Identify which cell holds the provided text, then report its (x, y) central coordinate. 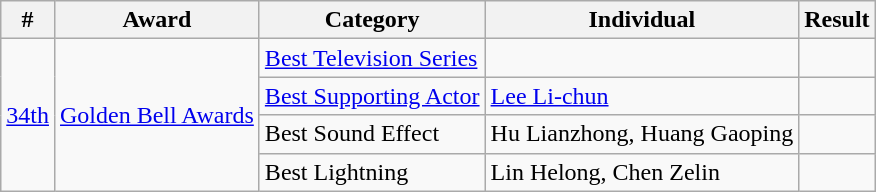
# (28, 20)
34th (28, 115)
Award (156, 20)
Lee Li-chun (642, 96)
Best Television Series (372, 58)
Category (372, 20)
Best Supporting Actor (372, 96)
Best Lightning (372, 172)
Hu Lianzhong, Huang Gaoping (642, 134)
Best Sound Effect (372, 134)
Result (837, 20)
Lin Helong, Chen Zelin (642, 172)
Individual (642, 20)
Golden Bell Awards (156, 115)
